Detect which cell encompasses the target text, then output its [X, Y] center coordinate. 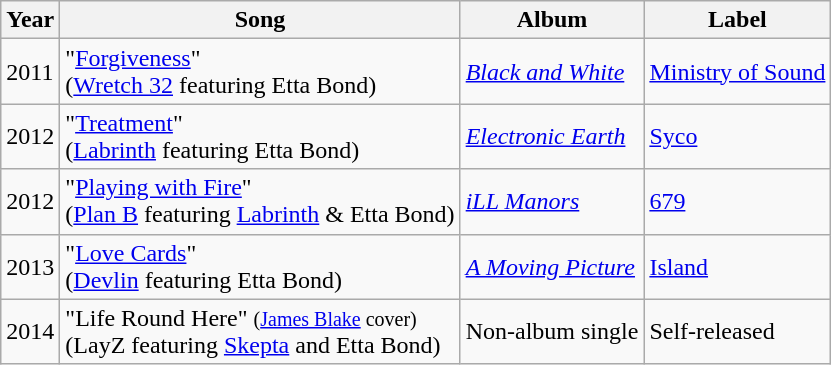
Electronic Earth [552, 136]
Black and White [552, 72]
Non-album single [552, 332]
"Treatment"(Labrinth featuring Etta Bond) [260, 136]
679 [738, 202]
"Forgiveness"(Wretch 32 featuring Etta Bond) [260, 72]
Song [260, 20]
2014 [30, 332]
A Moving Picture [552, 266]
"Life Round Here" (James Blake cover)(LayZ featuring Skepta and Etta Bond) [260, 332]
iLL Manors [552, 202]
2013 [30, 266]
2011 [30, 72]
"Playing with Fire"(Plan B featuring Labrinth & Etta Bond) [260, 202]
Ministry of Sound [738, 72]
Syco [738, 136]
Year [30, 20]
Label [738, 20]
Self-released [738, 332]
Island [738, 266]
"Love Cards"(Devlin featuring Etta Bond) [260, 266]
Album [552, 20]
